Provide the (x, y) coordinate of the cell's center where the given text is located.  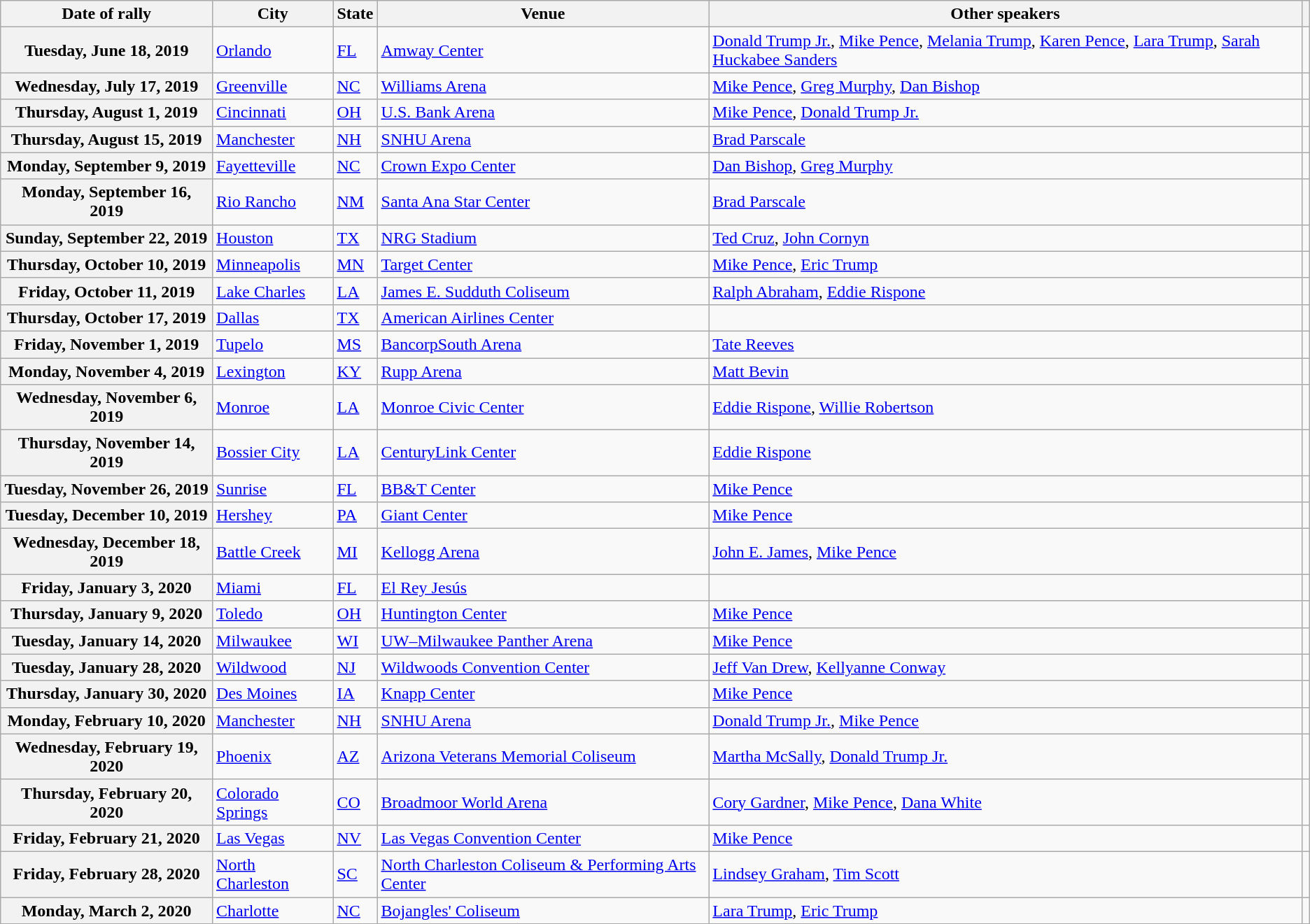
Wednesday, July 17, 2019 (106, 86)
CenturyLink Center (543, 453)
Jeff Van Drew, Kellyanne Conway (1005, 667)
Eddie Rispone (1005, 453)
Orlando (273, 50)
Charlotte (273, 910)
Donald Trump Jr., Mike Pence (1005, 720)
Broadmoor World Arena (543, 802)
Thursday, January 30, 2020 (106, 694)
MI (355, 551)
WI (355, 641)
Greenville (273, 86)
Friday, November 1, 2019 (106, 344)
John E. James, Mike Pence (1005, 551)
Friday, October 11, 2019 (106, 291)
American Airlines Center (543, 318)
NM (355, 201)
Mike Pence, Donald Trump Jr. (1005, 113)
Houston (273, 238)
Arizona Veterans Memorial Coliseum (543, 757)
James E. Sudduth Coliseum (543, 291)
Fayetteville (273, 166)
Monday, March 2, 2020 (106, 910)
Phoenix (273, 757)
Knapp Center (543, 694)
Thursday, November 14, 2019 (106, 453)
Ted Cruz, John Cornyn (1005, 238)
BancorpSouth Arena (543, 344)
Cory Gardner, Mike Pence, Dana White (1005, 802)
Lara Trump, Eric Trump (1005, 910)
Eddie Rispone, Willie Robertson (1005, 407)
Des Moines (273, 694)
Tuesday, June 18, 2019 (106, 50)
KY (355, 371)
Monday, September 16, 2019 (106, 201)
Dallas (273, 318)
AZ (355, 757)
Tuesday, December 10, 2019 (106, 516)
Bojangles' Coliseum (543, 910)
CO (355, 802)
Tuesday, January 28, 2020 (106, 667)
Venue (543, 14)
Sunday, September 22, 2019 (106, 238)
Lake Charles (273, 291)
Toledo (273, 614)
Giant Center (543, 516)
Miami (273, 588)
Monroe (273, 407)
Battle Creek (273, 551)
Ralph Abraham, Eddie Rispone (1005, 291)
Monday, February 10, 2020 (106, 720)
Kellogg Arena (543, 551)
SC (355, 874)
UW–Milwaukee Panther Arena (543, 641)
U.S. Bank Arena (543, 113)
Tate Reeves (1005, 344)
Tuesday, January 14, 2020 (106, 641)
Wednesday, February 19, 2020 (106, 757)
Hershey (273, 516)
NJ (355, 667)
Friday, January 3, 2020 (106, 588)
Lindsey Graham, Tim Scott (1005, 874)
Amway Center (543, 50)
State (355, 14)
Donald Trump Jr., Mike Pence, Melania Trump, Karen Pence, Lara Trump, Sarah Huckabee Sanders (1005, 50)
North Charleston Coliseum & Performing Arts Center (543, 874)
NV (355, 838)
Bossier City (273, 453)
Sunrise (273, 489)
Williams Arena (543, 86)
Colorado Springs (273, 802)
Cincinnati (273, 113)
Rio Rancho (273, 201)
Lexington (273, 371)
Wildwoods Convention Center (543, 667)
PA (355, 516)
BB&T Center (543, 489)
Monday, September 9, 2019 (106, 166)
Las Vegas Convention Center (543, 838)
Huntington Center (543, 614)
Minneapolis (273, 264)
Wednesday, December 18, 2019 (106, 551)
Las Vegas (273, 838)
Friday, February 21, 2020 (106, 838)
Santa Ana Star Center (543, 201)
Thursday, January 9, 2020 (106, 614)
Rupp Arena (543, 371)
Wednesday, November 6, 2019 (106, 407)
Martha McSally, Donald Trump Jr. (1005, 757)
Monday, November 4, 2019 (106, 371)
Thursday, August 1, 2019 (106, 113)
Wildwood (273, 667)
City (273, 14)
Date of rally (106, 14)
MS (355, 344)
Other speakers (1005, 14)
Tuesday, November 26, 2019 (106, 489)
NRG Stadium (543, 238)
Milwaukee (273, 641)
Crown Expo Center (543, 166)
El Rey Jesús (543, 588)
Thursday, August 15, 2019 (106, 139)
Mike Pence, Greg Murphy, Dan Bishop (1005, 86)
Thursday, October 10, 2019 (106, 264)
Dan Bishop, Greg Murphy (1005, 166)
IA (355, 694)
North Charleston (273, 874)
Mike Pence, Eric Trump (1005, 264)
Monroe Civic Center (543, 407)
Tupelo (273, 344)
Thursday, October 17, 2019 (106, 318)
Matt Bevin (1005, 371)
MN (355, 264)
Thursday, February 20, 2020 (106, 802)
Target Center (543, 264)
Friday, February 28, 2020 (106, 874)
